Find where the given text appears and provide that cell's center as (X, Y) coordinate. 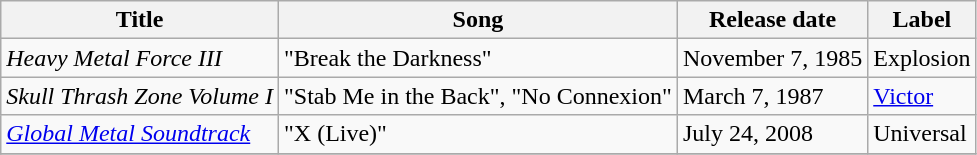
Label (922, 20)
Victor (922, 96)
"Break the Darkness" (478, 58)
July 24, 2008 (772, 134)
Global Metal Soundtrack (140, 134)
Release date (772, 20)
"X (Live)" (478, 134)
November 7, 1985 (772, 58)
Skull Thrash Zone Volume I (140, 96)
"Stab Me in the Back", "No Connexion" (478, 96)
Heavy Metal Force III (140, 58)
Explosion (922, 58)
Universal (922, 134)
Song (478, 20)
March 7, 1987 (772, 96)
Title (140, 20)
